Output the [x, y] coordinate of the center of the cell containing the given text.  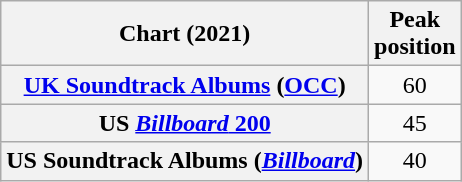
40 [415, 161]
Peakposition [415, 34]
45 [415, 123]
60 [415, 85]
Chart (2021) [185, 34]
US Billboard 200 [185, 123]
US Soundtrack Albums (Billboard) [185, 161]
UK Soundtrack Albums (OCC) [185, 85]
